Scan for the cell matching the given text and deliver its (X, Y) coordinate at center. 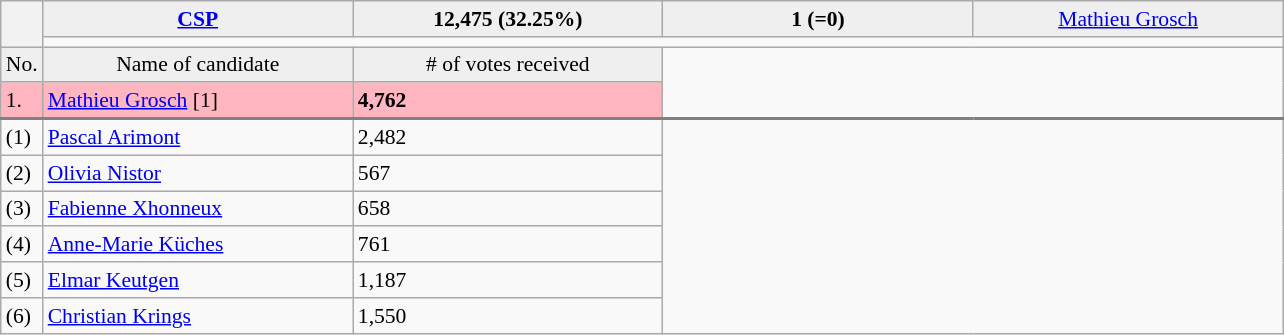
Anne-Marie Küches (198, 245)
(3) (22, 209)
Name of candidate (198, 65)
# of votes received (508, 65)
1 (=0) (818, 19)
4,762 (508, 101)
658 (508, 209)
Christian Krings (198, 316)
Fabienne Xhonneux (198, 209)
Elmar Keutgen (198, 280)
(5) (22, 280)
(6) (22, 316)
(1) (22, 137)
12,475 (32.25%) (508, 19)
Mathieu Grosch (1128, 19)
(2) (22, 173)
No. (22, 65)
Pascal Arimont (198, 137)
Olivia Nistor (198, 173)
1. (22, 101)
1,550 (508, 316)
2,482 (508, 137)
CSP (198, 19)
1,187 (508, 280)
567 (508, 173)
(4) (22, 245)
Mathieu Grosch [1] (198, 101)
761 (508, 245)
